Scan for the cell matching the given text and deliver its (x, y) coordinate at center. 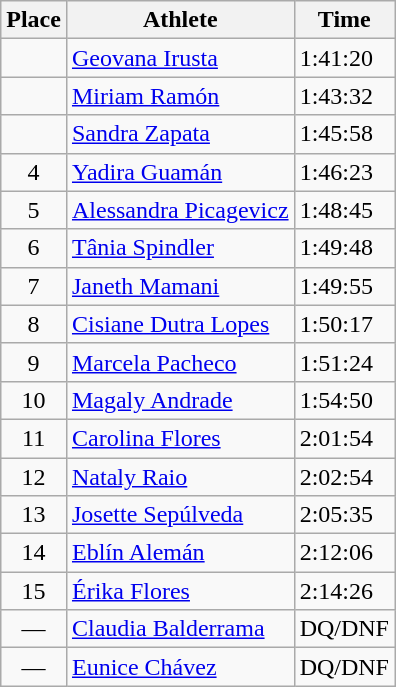
15 (34, 591)
1:43:32 (344, 96)
13 (34, 515)
1:49:55 (344, 286)
6 (34, 248)
Érika Flores (180, 591)
Cisiane Dutra Lopes (180, 324)
10 (34, 400)
Geovana Irusta (180, 58)
12 (34, 477)
Eunice Chávez (180, 667)
Josette Sepúlveda (180, 515)
2:12:06 (344, 553)
4 (34, 172)
5 (34, 210)
Claudia Balderrama (180, 629)
Yadira Guamán (180, 172)
8 (34, 324)
Eblín Alemán (180, 553)
Place (34, 20)
1:48:45 (344, 210)
11 (34, 438)
14 (34, 553)
Tânia Spindler (180, 248)
Marcela Pacheco (180, 362)
1:46:23 (344, 172)
2:01:54 (344, 438)
1:45:58 (344, 134)
Athlete (180, 20)
1:51:24 (344, 362)
9 (34, 362)
Janeth Mamani (180, 286)
Sandra Zapata (180, 134)
Miriam Ramón (180, 96)
7 (34, 286)
Nataly Raio (180, 477)
Time (344, 20)
Carolina Flores (180, 438)
Alessandra Picagevicz (180, 210)
1:54:50 (344, 400)
1:41:20 (344, 58)
2:05:35 (344, 515)
2:14:26 (344, 591)
Magaly Andrade (180, 400)
2:02:54 (344, 477)
1:50:17 (344, 324)
1:49:48 (344, 248)
